Capture the cell that displays the provided text and extract its (x, y) central coordinate. 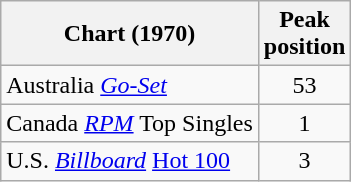
Peakposition (304, 34)
U.S. Billboard Hot 100 (130, 161)
53 (304, 85)
Chart (1970) (130, 34)
1 (304, 123)
Canada RPM Top Singles (130, 123)
3 (304, 161)
Australia Go-Set (130, 85)
